Extract the (x, y) coordinate from the center of the cell holding the provided text.  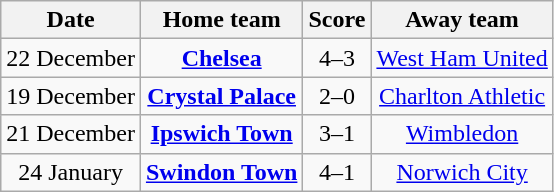
22 December (71, 58)
Swindon Town (222, 172)
Charlton Athletic (462, 96)
19 December (71, 96)
4–1 (337, 172)
Home team (222, 20)
Norwich City (462, 172)
4–3 (337, 58)
Away team (462, 20)
Score (337, 20)
3–1 (337, 134)
Crystal Palace (222, 96)
24 January (71, 172)
Chelsea (222, 58)
Wimbledon (462, 134)
Date (71, 20)
2–0 (337, 96)
21 December (71, 134)
Ipswich Town (222, 134)
West Ham United (462, 58)
